Capture the cell that displays the provided text and extract its (x, y) central coordinate. 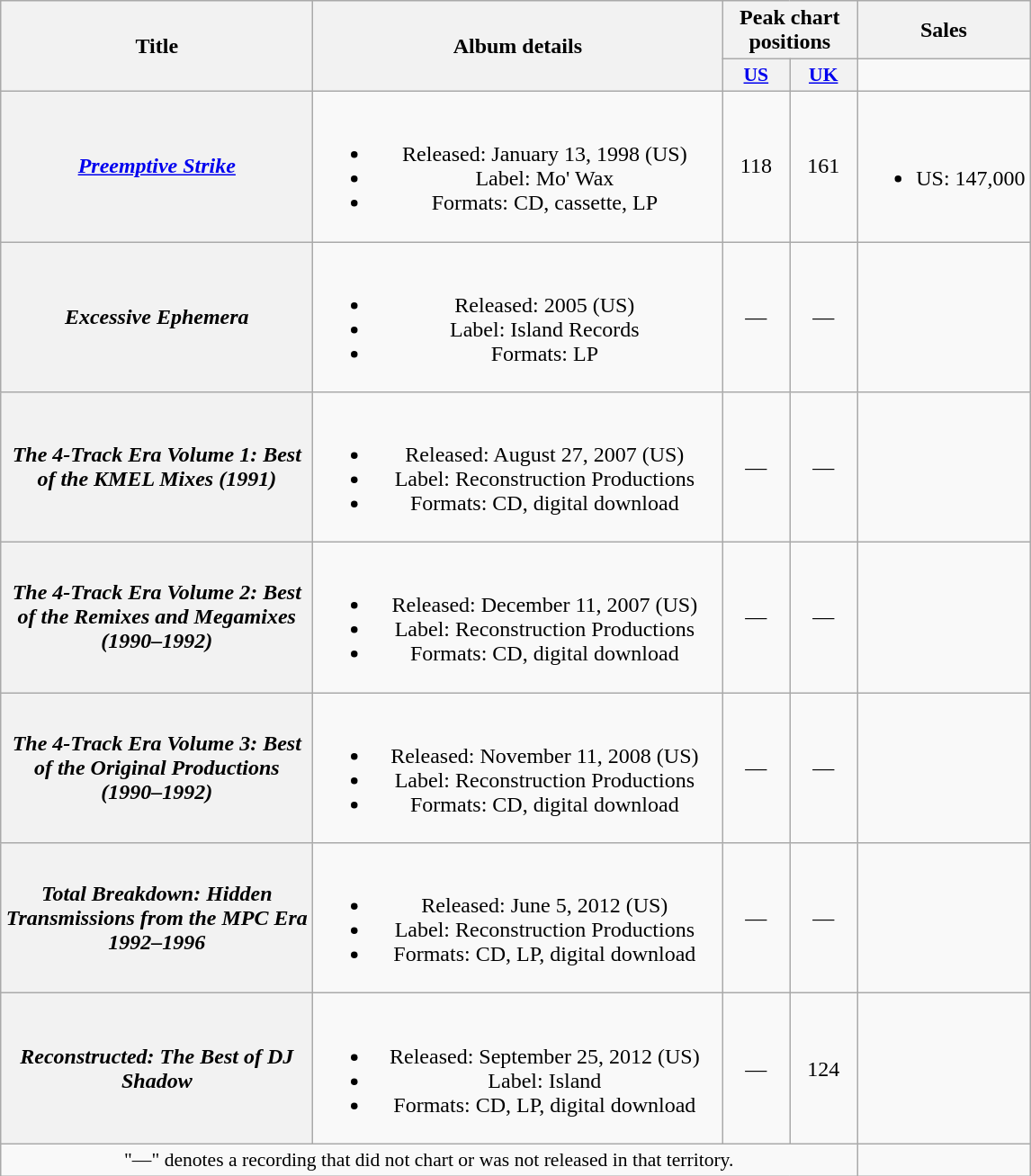
"—" denotes a recording that did not chart or was not released in that territory. (429, 1160)
UK (824, 76)
Released: June 5, 2012 (US)Label: Reconstruction ProductionsFormats: CD, LP, digital download (518, 918)
US (756, 76)
The 4-Track Era Volume 3: Best of the Original Productions (1990–1992) (157, 768)
Peak chart positions (790, 31)
Released: November 11, 2008 (US)Label: Reconstruction ProductionsFormats: CD, digital download (518, 768)
124 (824, 1069)
US: 147,000 (944, 166)
The 4-Track Era Volume 1: Best of the KMEL Mixes (1991) (157, 468)
161 (824, 166)
Released: August 27, 2007 (US)Label: Reconstruction ProductionsFormats: CD, digital download (518, 468)
Excessive Ephemera (157, 317)
Total Breakdown: Hidden Transmissions from the MPC Era 1992–1996 (157, 918)
The 4-Track Era Volume 2: Best of the Remixes and Megamixes (1990–1992) (157, 617)
118 (756, 166)
Released: September 25, 2012 (US)Label: IslandFormats: CD, LP, digital download (518, 1069)
Album details (518, 47)
Released: 2005 (US)Label: Island RecordsFormats: LP (518, 317)
Reconstructed: The Best of DJ Shadow (157, 1069)
Title (157, 47)
Sales (944, 31)
Released: December 11, 2007 (US)Label: Reconstruction ProductionsFormats: CD, digital download (518, 617)
Preemptive Strike (157, 166)
Released: January 13, 1998 (US)Label: Mo' WaxFormats: CD, cassette, LP (518, 166)
